Capture the cell that displays the provided text and extract its (X, Y) central coordinate. 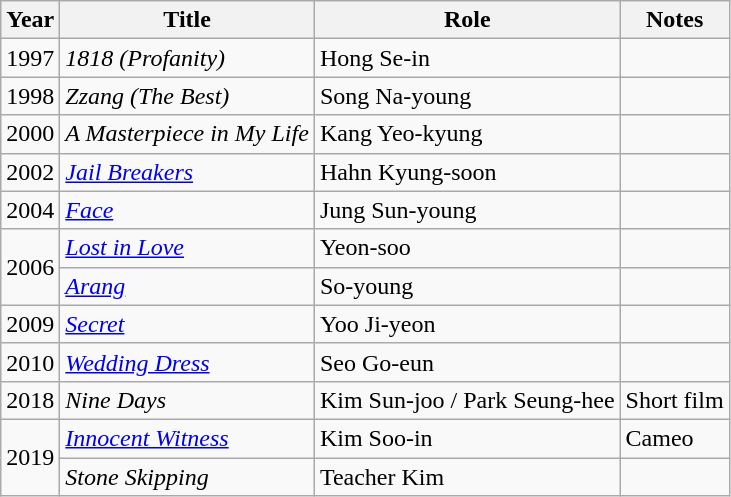
2004 (30, 210)
2019 (30, 457)
Role (467, 20)
2010 (30, 362)
Secret (188, 324)
Kang Yeo-kyung (467, 134)
Short film (674, 400)
Nine Days (188, 400)
Seo Go-eun (467, 362)
2018 (30, 400)
Teacher Kim (467, 477)
So-young (467, 286)
1998 (30, 96)
Arang (188, 286)
1997 (30, 58)
Song Na-young (467, 96)
Kim Sun-joo / Park Seung-hee (467, 400)
2009 (30, 324)
Stone Skipping (188, 477)
Title (188, 20)
2006 (30, 267)
Hahn Kyung-soon (467, 172)
Wedding Dress (188, 362)
Yoo Ji-yeon (467, 324)
2000 (30, 134)
Yeon-soo (467, 248)
Lost in Love (188, 248)
1818 (Profanity) (188, 58)
Jung Sun-young (467, 210)
Face (188, 210)
A Masterpiece in My Life (188, 134)
Kim Soo-in (467, 438)
2002 (30, 172)
Innocent Witness (188, 438)
Hong Se-in (467, 58)
Cameo (674, 438)
Year (30, 20)
Notes (674, 20)
Zzang (The Best) (188, 96)
Jail Breakers (188, 172)
